Identify which cell holds the provided text, then report its (X, Y) central coordinate. 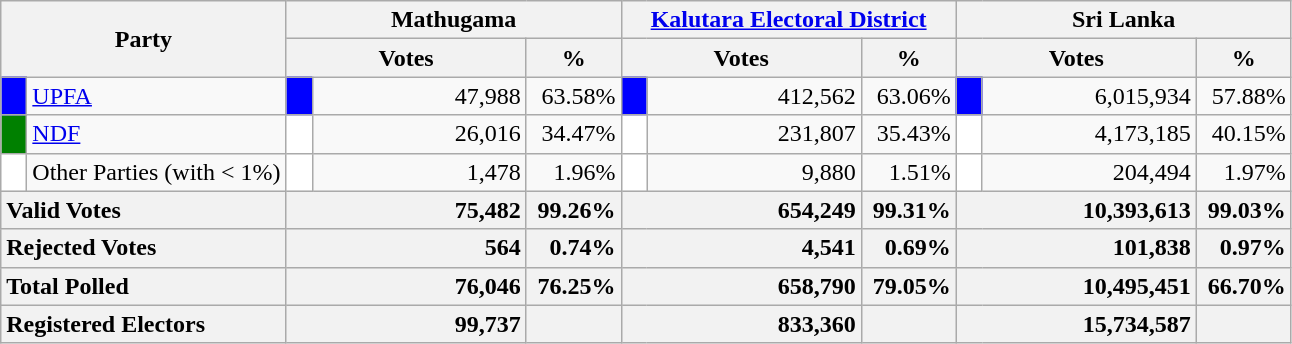
4,173,185 (1089, 134)
Other Parties (with < 1%) (156, 172)
99.26% (574, 210)
66.70% (1244, 286)
76.25% (574, 286)
UPFA (156, 96)
40.15% (1244, 134)
99.31% (908, 210)
26,016 (419, 134)
Valid Votes (144, 210)
0.97% (1244, 248)
833,360 (741, 324)
79.05% (908, 286)
1.51% (908, 172)
204,494 (1089, 172)
Kalutara Electoral District (788, 20)
1,478 (419, 172)
9,880 (754, 172)
0.74% (574, 248)
4,541 (741, 248)
10,393,613 (1076, 210)
Total Polled (144, 286)
231,807 (754, 134)
63.58% (574, 96)
564 (406, 248)
34.47% (574, 134)
Sri Lanka (1124, 20)
Registered Electors (144, 324)
47,988 (419, 96)
NDF (156, 134)
658,790 (741, 286)
412,562 (754, 96)
57.88% (1244, 96)
Mathugama (454, 20)
6,015,934 (1089, 96)
101,838 (1076, 248)
654,249 (741, 210)
76,046 (406, 286)
63.06% (908, 96)
10,495,451 (1076, 286)
0.69% (908, 248)
1.96% (574, 172)
75,482 (406, 210)
Rejected Votes (144, 248)
35.43% (908, 134)
15,734,587 (1076, 324)
99,737 (406, 324)
1.97% (1244, 172)
Party (144, 39)
99.03% (1244, 210)
